Pinpoint the cell where the given text exists, returning its [x, y] midpoint coordinate. 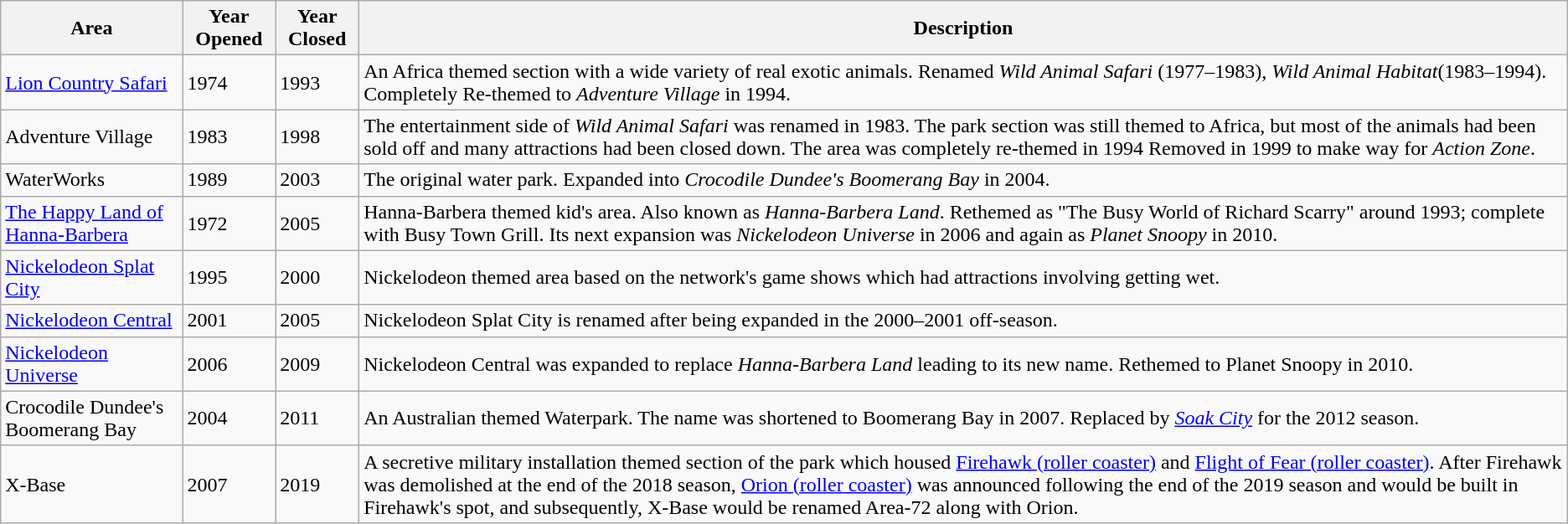
2009 [317, 363]
1983 [230, 137]
2006 [230, 363]
The Happy Land of Hanna-Barbera [92, 223]
Lion Country Safari [92, 82]
Adventure Village [92, 137]
2003 [317, 180]
X-Base [92, 484]
Nickelodeon Splat City is renamed after being expanded in the 2000–2001 off-season. [963, 321]
2004 [230, 419]
Nickelodeon Central [92, 321]
2001 [230, 321]
1998 [317, 137]
Nickelodeon Central was expanded to replace Hanna-Barbera Land leading to its new name. Rethemed to Planet Snoopy in 2010. [963, 363]
The original water park. Expanded into Crocodile Dundee's Boomerang Bay in 2004. [963, 180]
Nickelodeon themed area based on the network's game shows which had attractions involving getting wet. [963, 278]
1993 [317, 82]
Description [963, 28]
2011 [317, 419]
Year Closed [317, 28]
1989 [230, 180]
Crocodile Dundee's Boomerang Bay [92, 419]
1972 [230, 223]
2000 [317, 278]
2019 [317, 484]
WaterWorks [92, 180]
1974 [230, 82]
An Australian themed Waterpark. The name was shortened to Boomerang Bay in 2007. Replaced by Soak City for the 2012 season. [963, 419]
Nickelodeon Splat City [92, 278]
Nickelodeon Universe [92, 363]
Area [92, 28]
Year Opened [230, 28]
1995 [230, 278]
2007 [230, 484]
